Output the (X, Y) coordinate of the center of the cell containing the given text.  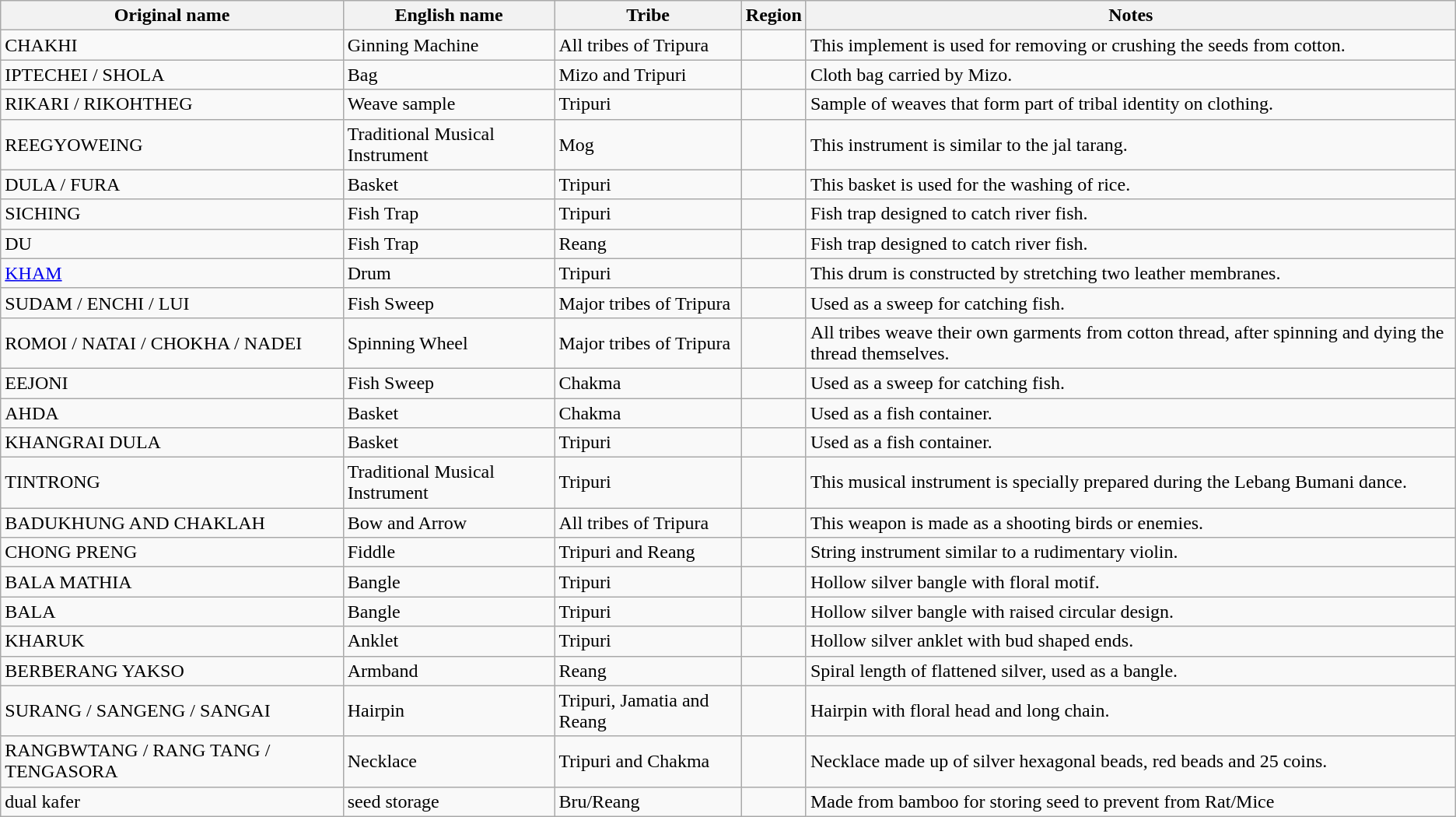
BADUKHUNG AND CHAKLAH (172, 523)
Tripuri and Reang (648, 552)
This instrument is similar to the jal tarang. (1131, 145)
Drum (449, 273)
This drum is constructed by stretching two leather membranes. (1131, 273)
DULA / FURA (172, 184)
Region (773, 16)
Armband (449, 671)
Spiral length of flattened silver, used as a bangle. (1131, 671)
SUDAM / ENCHI / LUI (172, 303)
This implement is used for removing or crushing the seeds from cotton. (1131, 45)
RANGBWTANG / RANG TANG / TENGASORA (172, 761)
EEJONI (172, 383)
Tribe (648, 16)
Mizo and Tripuri (648, 75)
BALA (172, 612)
Spinning Wheel (449, 342)
Hollow silver bangle with floral motif. (1131, 582)
RIKARI / RIKOHTHEG (172, 104)
Made from bamboo for storing seed to prevent from Rat/Mice (1131, 801)
Bag (449, 75)
Tripuri and Chakma (648, 761)
Sample of weaves that form part of tribal identity on clothing. (1131, 104)
Original name (172, 16)
Necklace (449, 761)
Mog (648, 145)
KHARUK (172, 641)
Tripuri, Jamatia and Reang (648, 711)
BERBERANG YAKSO (172, 671)
seed storage (449, 801)
English name (449, 16)
String instrument similar to a rudimentary violin. (1131, 552)
This basket is used for the washing of rice. (1131, 184)
Bow and Arrow (449, 523)
All tribes weave their own garments from cotton thread, after spinning and dying the thread themselves. (1131, 342)
This musical instrument is specially prepared during the Lebang Bumani dance. (1131, 482)
Hairpin with floral head and long chain. (1131, 711)
CHAKHI (172, 45)
REEGYOWEING (172, 145)
dual kafer (172, 801)
Hollow silver bangle with raised circular design. (1131, 612)
ROMOI / NATAI / CHOKHA / NADEI (172, 342)
CHONG PRENG (172, 552)
Hairpin (449, 711)
Anklet (449, 641)
Ginning Machine (449, 45)
DU (172, 244)
This weapon is made as a shooting birds or enemies. (1131, 523)
Notes (1131, 16)
SURANG / SANGENG / SANGAI (172, 711)
SICHING (172, 214)
Fiddle (449, 552)
KHANGRAI DULA (172, 443)
Weave sample (449, 104)
AHDA (172, 413)
Necklace made up of silver hexagonal beads, red beads and 25 coins. (1131, 761)
TINTRONG (172, 482)
KHAM (172, 273)
Cloth bag carried by Mizo. (1131, 75)
Bru/Reang (648, 801)
BALA MATHIA (172, 582)
IPTECHEI / SHOLA (172, 75)
Hollow silver anklet with bud shaped ends. (1131, 641)
